For the text-containing cell, return its midpoint in (X, Y) coordinate format. 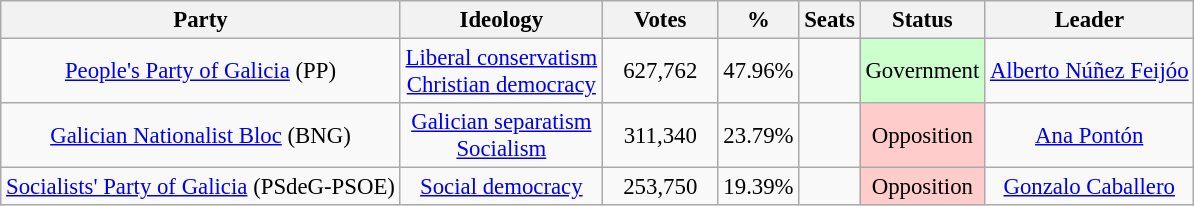
% (758, 20)
19.39% (758, 187)
Socialists' Party of Galicia (PSdeG-PSOE) (200, 187)
Votes (660, 20)
Status (922, 20)
47.96% (758, 72)
Liberal conservatismChristian democracy (501, 72)
Galician Nationalist Bloc (BNG) (200, 136)
Leader (1090, 20)
Seats (830, 20)
Ideology (501, 20)
253,750 (660, 187)
Galician separatismSocialism (501, 136)
Gonzalo Caballero (1090, 187)
311,340 (660, 136)
People's Party of Galicia (PP) (200, 72)
Party (200, 20)
627,762 (660, 72)
23.79% (758, 136)
Government (922, 72)
Alberto Núñez Feijóo (1090, 72)
Social democracy (501, 187)
Ana Pontón (1090, 136)
